Output the [X, Y] coordinate of the center of the cell containing the given text.  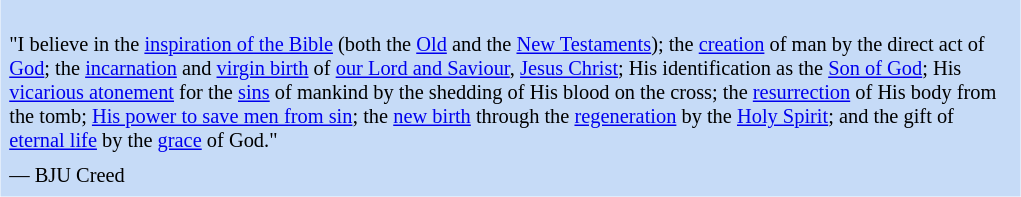
— BJU Creed [510, 176]
